Detect which cell encompasses the target text, then output its (x, y) center coordinate. 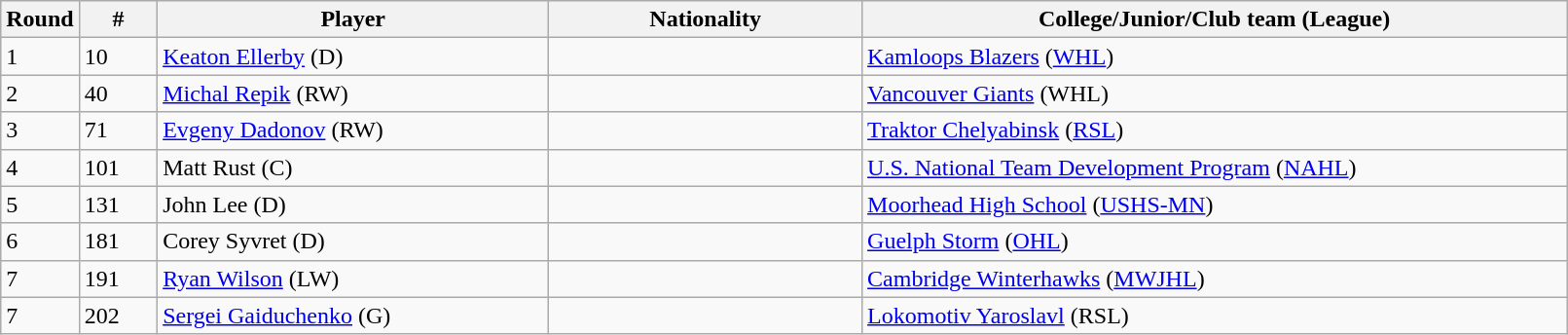
40 (118, 93)
5 (40, 205)
Nationality (706, 19)
191 (118, 279)
131 (118, 205)
71 (118, 130)
3 (40, 130)
Guelph Storm (OHL) (1215, 242)
Traktor Chelyabinsk (RSL) (1215, 130)
181 (118, 242)
Cambridge Winterhawks (MWJHL) (1215, 279)
Corey Syvret (D) (353, 242)
Player (353, 19)
College/Junior/Club team (League) (1215, 19)
Lokomotiv Yaroslavl (RSL) (1215, 316)
Round (40, 19)
Michal Repik (RW) (353, 93)
4 (40, 167)
Vancouver Giants (WHL) (1215, 93)
U.S. National Team Development Program (NAHL) (1215, 167)
# (118, 19)
Evgeny Dadonov (RW) (353, 130)
Sergei Gaiduchenko (G) (353, 316)
1 (40, 56)
101 (118, 167)
Matt Rust (C) (353, 167)
Kamloops Blazers (WHL) (1215, 56)
202 (118, 316)
Keaton Ellerby (D) (353, 56)
10 (118, 56)
Moorhead High School (USHS-MN) (1215, 205)
Ryan Wilson (LW) (353, 279)
2 (40, 93)
John Lee (D) (353, 205)
6 (40, 242)
